Search for the cell housing the specified text and yield its (x, y) center coordinate. 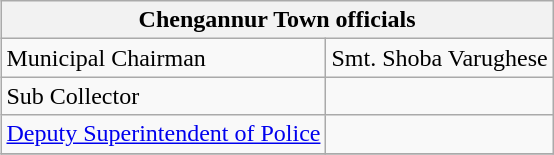
Chengannur Town officials (277, 20)
Municipal Chairman (164, 58)
Deputy Superintendent of Police (164, 134)
Sub Collector (164, 96)
Smt. Shoba Varughese (440, 58)
